Detect which cell encompasses the target text, then output its (x, y) center coordinate. 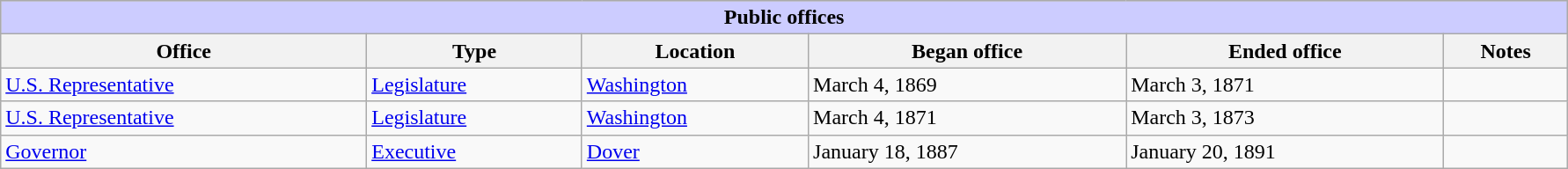
March 4, 1871 (968, 118)
Type (475, 51)
Office (184, 51)
March 3, 1873 (1285, 118)
March 4, 1869 (968, 84)
March 3, 1871 (1285, 84)
January 20, 1891 (1285, 151)
Executive (475, 151)
Began office (968, 51)
Notes (1506, 51)
Public offices (785, 18)
January 18, 1887 (968, 151)
Dover (695, 151)
Location (695, 51)
Governor (184, 151)
Ended office (1285, 51)
